For the text-containing cell, return its midpoint in [X, Y] coordinate format. 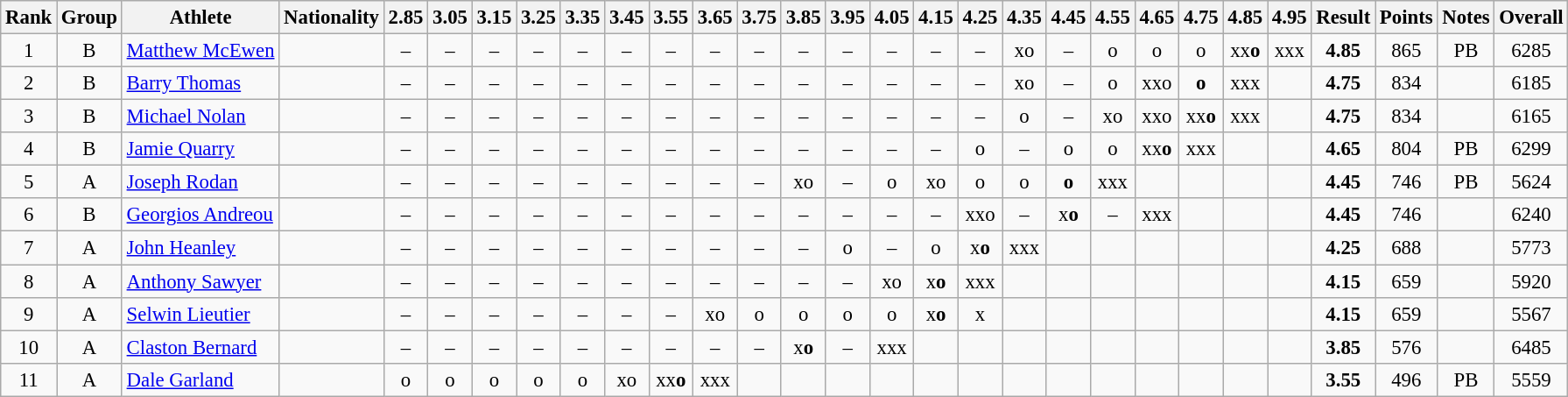
4.55 [1113, 18]
Overall [1531, 18]
2 [29, 83]
Michael Nolan [200, 117]
John Heanley [200, 248]
5559 [1531, 379]
Anthony Sawyer [200, 281]
5567 [1531, 314]
3.65 [715, 18]
Result [1343, 18]
Rank [29, 18]
x [980, 314]
4.35 [1024, 18]
6240 [1531, 215]
Nationality [331, 18]
6285 [1531, 51]
10 [29, 347]
576 [1406, 347]
Notes [1466, 18]
8 [29, 281]
7 [29, 248]
3.45 [627, 18]
Jamie Quarry [200, 149]
3 [29, 117]
6485 [1531, 347]
804 [1406, 149]
5773 [1531, 248]
5 [29, 182]
5624 [1531, 182]
Barry Thomas [200, 83]
5920 [1531, 281]
3.35 [582, 18]
6 [29, 215]
6165 [1531, 117]
3.75 [759, 18]
3.95 [847, 18]
4 [29, 149]
Dale Garland [200, 379]
Georgios Andreou [200, 215]
Joseph Rodan [200, 182]
Points [1406, 18]
4.05 [891, 18]
4.95 [1290, 18]
1 [29, 51]
6299 [1531, 149]
496 [1406, 379]
11 [29, 379]
Matthew McEwen [200, 51]
865 [1406, 51]
3.15 [494, 18]
2.85 [405, 18]
688 [1406, 248]
6185 [1531, 83]
Claston Bernard [200, 347]
Group [89, 18]
9 [29, 314]
3.25 [538, 18]
3.05 [450, 18]
Athlete [200, 18]
Selwin Lieutier [200, 314]
